Determine the [X, Y] coordinate at the center of the cell enclosing the given text.  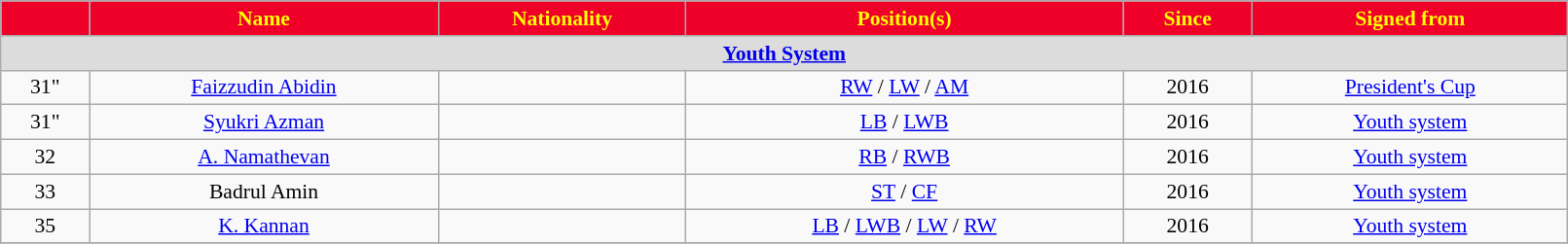
Badrul Amin [264, 192]
33 [45, 192]
32 [45, 157]
RB / RWB [905, 157]
LB / LWB [905, 122]
A. Namathevan [264, 157]
Since [1187, 18]
Faizzudin Abidin [264, 87]
RW / LW / AM [905, 87]
K. Kannan [264, 227]
35 [45, 227]
Nationality [563, 18]
ST / CF [905, 192]
President's Cup [1410, 87]
Name [264, 18]
Position(s) [905, 18]
LB / LWB / LW / RW [905, 227]
Signed from [1410, 18]
Syukri Azman [264, 122]
Youth System [784, 53]
